Detect which cell encompasses the target text, then output its [X, Y] center coordinate. 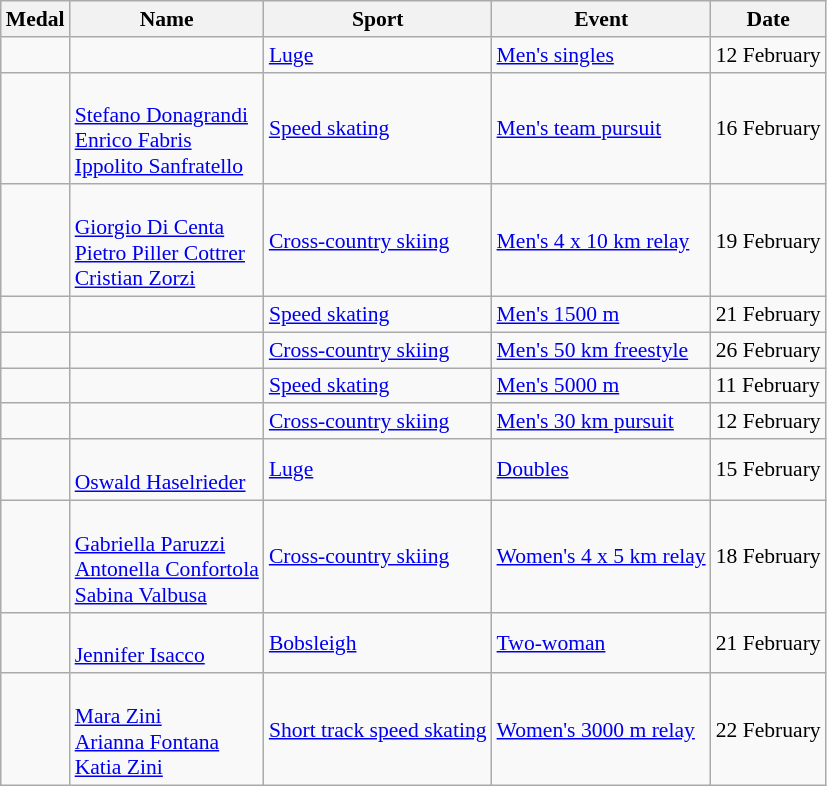
Men's 30 km pursuit [602, 422]
Women's 3000 m relay [602, 730]
Doubles [602, 470]
Gabriella ParuzziAntonella ConfortolaSabina Valbusa [167, 556]
Bobsleigh [378, 642]
Men's 5000 m [602, 386]
26 February [768, 350]
15 February [768, 470]
18 February [768, 556]
16 February [768, 128]
Men's 4 x 10 km relay [602, 241]
Men's 1500 m [602, 315]
Oswald Haselrieder [167, 470]
Short track speed skating [378, 730]
Two-woman [602, 642]
11 February [768, 386]
Date [768, 19]
Mara ZiniArianna FontanaKatia Zini [167, 730]
Name [167, 19]
Men's 50 km freestyle [602, 350]
Men's singles [602, 55]
Giorgio Di CentaPietro Piller CottrerCristian Zorzi [167, 241]
Men's team pursuit [602, 128]
22 February [768, 730]
Sport [378, 19]
Medal [36, 19]
19 February [768, 241]
Event [602, 19]
Stefano DonagrandiEnrico FabrisIppolito Sanfratello [167, 128]
Jennifer Isacco [167, 642]
Women's 4 x 5 km relay [602, 556]
